Capture the cell that displays the provided text and extract its [x, y] central coordinate. 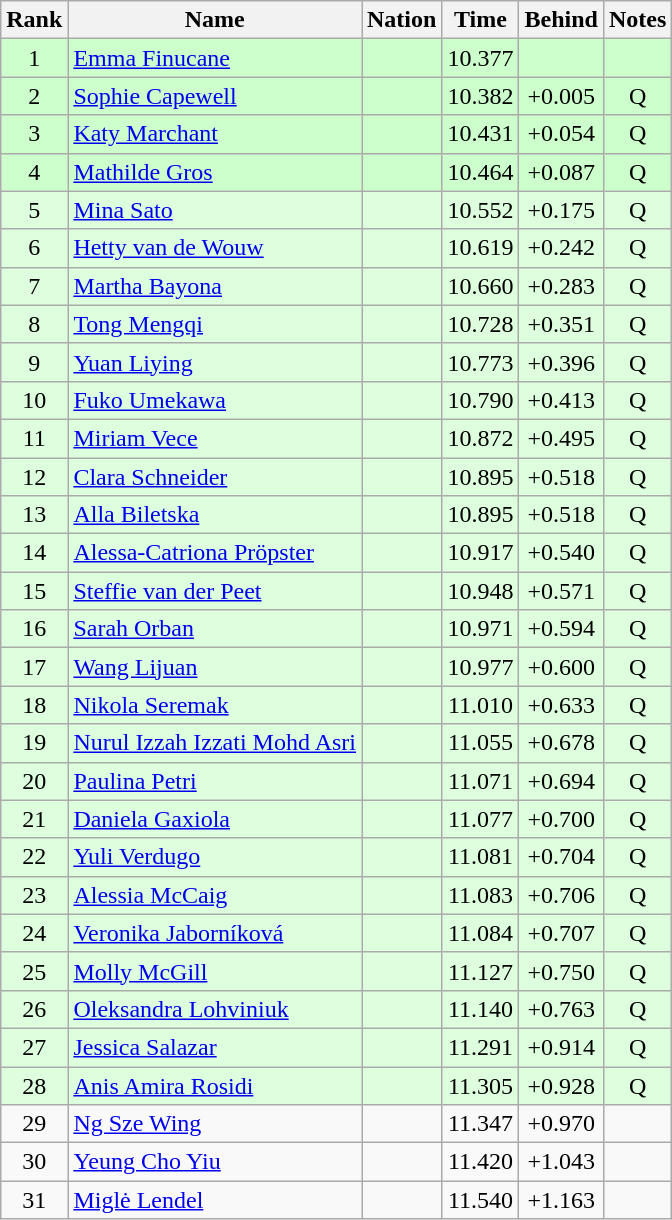
14 [34, 553]
4 [34, 172]
15 [34, 591]
+1.043 [561, 1162]
Katy Marchant [215, 134]
Veronika Jaborníková [215, 933]
17 [34, 667]
1 [34, 58]
Nurul Izzah Izzati Mohd Asri [215, 743]
Name [215, 20]
2 [34, 96]
7 [34, 286]
Molly McGill [215, 971]
23 [34, 895]
+0.005 [561, 96]
+0.750 [561, 971]
11.140 [480, 1009]
10.464 [480, 172]
10.619 [480, 248]
Sarah Orban [215, 629]
Fuko Umekawa [215, 400]
Martha Bayona [215, 286]
+0.700 [561, 819]
Yuli Verdugo [215, 857]
10.977 [480, 667]
Alessa-Catriona Pröpster [215, 553]
Sophie Capewell [215, 96]
Notes [637, 20]
+0.351 [561, 324]
Tong Mengqi [215, 324]
11.291 [480, 1047]
11.077 [480, 819]
+0.594 [561, 629]
+0.283 [561, 286]
19 [34, 743]
Paulina Petri [215, 781]
Hetty van de Wouw [215, 248]
22 [34, 857]
Yeung Cho Yiu [215, 1162]
Jessica Salazar [215, 1047]
11.081 [480, 857]
Clara Schneider [215, 477]
31 [34, 1200]
24 [34, 933]
+0.571 [561, 591]
11.347 [480, 1124]
11.305 [480, 1085]
8 [34, 324]
+0.678 [561, 743]
3 [34, 134]
10.660 [480, 286]
11 [34, 438]
+1.163 [561, 1200]
10.917 [480, 553]
+0.054 [561, 134]
11.127 [480, 971]
10.948 [480, 591]
11.420 [480, 1162]
+0.763 [561, 1009]
+0.175 [561, 210]
Ng Sze Wing [215, 1124]
+0.540 [561, 553]
+0.087 [561, 172]
Emma Finucane [215, 58]
+0.633 [561, 705]
11.083 [480, 895]
6 [34, 248]
+0.928 [561, 1085]
11.540 [480, 1200]
+0.242 [561, 248]
11.084 [480, 933]
26 [34, 1009]
20 [34, 781]
11.010 [480, 705]
9 [34, 362]
10.431 [480, 134]
+0.396 [561, 362]
16 [34, 629]
18 [34, 705]
30 [34, 1162]
+0.914 [561, 1047]
+0.694 [561, 781]
29 [34, 1124]
+0.600 [561, 667]
10.377 [480, 58]
+0.704 [561, 857]
Wang Lijuan [215, 667]
10.552 [480, 210]
Daniela Gaxiola [215, 819]
Yuan Liying [215, 362]
12 [34, 477]
28 [34, 1085]
10.971 [480, 629]
+0.706 [561, 895]
Oleksandra Lohviniuk [215, 1009]
21 [34, 819]
+0.413 [561, 400]
Mathilde Gros [215, 172]
25 [34, 971]
+0.495 [561, 438]
13 [34, 515]
Alla Biletska [215, 515]
Alessia McCaig [215, 895]
Time [480, 20]
Anis Amira Rosidi [215, 1085]
10 [34, 400]
Miglė Lendel [215, 1200]
10.773 [480, 362]
Rank [34, 20]
10.872 [480, 438]
10.382 [480, 96]
Steffie van der Peet [215, 591]
5 [34, 210]
Mina Sato [215, 210]
Miriam Vece [215, 438]
10.728 [480, 324]
Behind [561, 20]
+0.970 [561, 1124]
11.071 [480, 781]
Nikola Seremak [215, 705]
11.055 [480, 743]
27 [34, 1047]
10.790 [480, 400]
Nation [402, 20]
+0.707 [561, 933]
